Identify which cell holds the provided text, then report its (x, y) central coordinate. 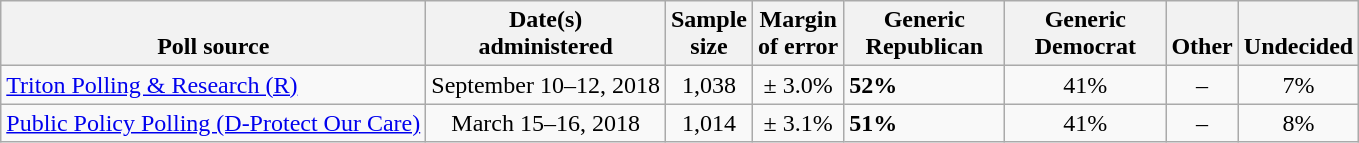
September 10–12, 2018 (546, 85)
7% (1298, 85)
51% (924, 123)
8% (1298, 123)
March 15–16, 2018 (546, 123)
GenericDemocrat (1086, 34)
Poll source (214, 34)
1,014 (708, 123)
± 3.1% (798, 123)
Samplesize (708, 34)
52% (924, 85)
Date(s)administered (546, 34)
Marginof error (798, 34)
GenericRepublican (924, 34)
Undecided (1298, 34)
Public Policy Polling (D-Protect Our Care) (214, 123)
Triton Polling & Research (R) (214, 85)
1,038 (708, 85)
± 3.0% (798, 85)
Other (1202, 34)
